Extract the (X, Y) coordinate from the center of the cell holding the provided text.  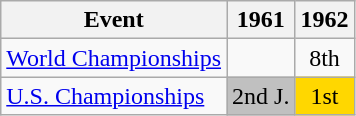
2nd J. (261, 96)
8th (324, 58)
1962 (324, 20)
Event (114, 20)
U.S. Championships (114, 96)
1st (324, 96)
1961 (261, 20)
World Championships (114, 58)
